Determine the [x, y] coordinate at the center of the cell enclosing the given text.  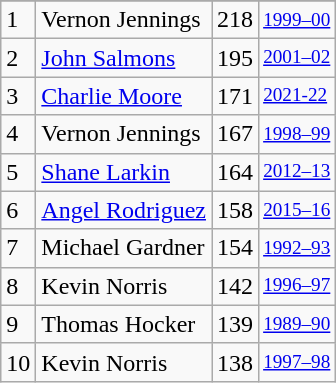
Angel Rodriguez [124, 210]
142 [236, 286]
2012–13 [297, 172]
139 [236, 324]
3 [18, 96]
Charlie Moore [124, 96]
1 [18, 20]
2001–02 [297, 58]
2015–16 [297, 210]
158 [236, 210]
195 [236, 58]
4 [18, 134]
218 [236, 20]
164 [236, 172]
1992–93 [297, 248]
171 [236, 96]
138 [236, 362]
7 [18, 248]
1999–00 [297, 20]
5 [18, 172]
1989–90 [297, 324]
9 [18, 324]
10 [18, 362]
2021-22 [297, 96]
1997–98 [297, 362]
Thomas Hocker [124, 324]
1996–97 [297, 286]
1998–99 [297, 134]
Shane Larkin [124, 172]
154 [236, 248]
John Salmons [124, 58]
167 [236, 134]
8 [18, 286]
2 [18, 58]
6 [18, 210]
Michael Gardner [124, 248]
